For the text-containing cell, return its midpoint in [X, Y] coordinate format. 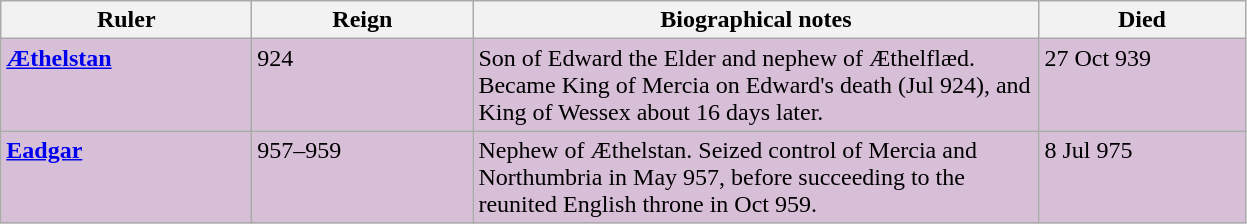
Eadgar [126, 177]
924 [362, 85]
Æthelstan [126, 85]
Biographical notes [756, 20]
957–959 [362, 177]
8 Jul 975 [1142, 177]
Reign [362, 20]
Died [1142, 20]
Nephew of Æthelstan. Seized control of Mercia and Northumbria in May 957, before succeeding to the reunited English throne in Oct 959. [756, 177]
27 Oct 939 [1142, 85]
Ruler [126, 20]
Son of Edward the Elder and nephew of Æthelflæd. Became King of Mercia on Edward's death (Jul 924), and King of Wessex about 16 days later. [756, 85]
